For the text-containing cell, return its midpoint in (X, Y) coordinate format. 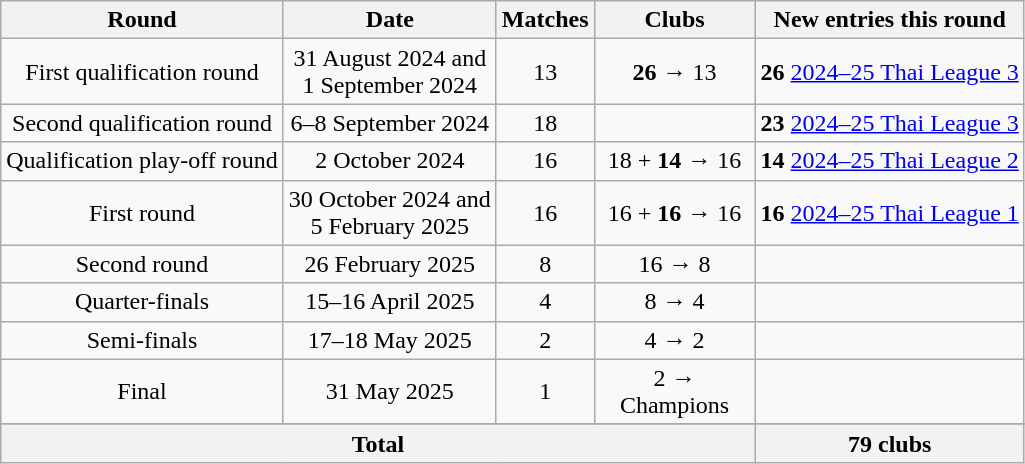
30 October 2024 and5 February 2025 (390, 212)
Second round (142, 264)
16 + 16 → 16 (674, 212)
2 → Champions (674, 392)
31 May 2025 (390, 392)
18 (545, 123)
16 → 8 (674, 264)
23 2024–25 Thai League 3 (890, 123)
4 (545, 302)
Semi-finals (142, 340)
Qualification play-off round (142, 161)
First qualification round (142, 72)
8 → 4 (674, 302)
26 2024–25 Thai League 3 (890, 72)
4 → 2 (674, 340)
79 clubs (890, 443)
31 August 2024 and1 September 2024 (390, 72)
16 2024–25 Thai League 1 (890, 212)
Total (378, 443)
13 (545, 72)
Quarter-finals (142, 302)
Date (390, 20)
New entries this round (890, 20)
Second qualification round (142, 123)
First round (142, 212)
26 → 13 (674, 72)
2 October 2024 (390, 161)
18 + 14 → 16 (674, 161)
Matches (545, 20)
15–16 April 2025 (390, 302)
26 February 2025 (390, 264)
8 (545, 264)
Clubs (674, 20)
6–8 September 2024 (390, 123)
14 2024–25 Thai League 2 (890, 161)
2 (545, 340)
Round (142, 20)
Final (142, 392)
1 (545, 392)
17–18 May 2025 (390, 340)
